From the cell containing the given text, extract its center point as [X, Y] coordinate. 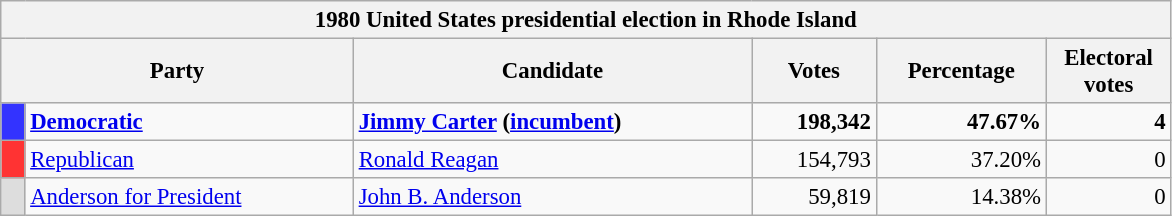
154,793 [814, 160]
59,819 [814, 197]
Electoral votes [1108, 72]
Votes [814, 72]
4 [1108, 122]
Percentage [961, 72]
198,342 [814, 122]
John B. Anderson [552, 197]
Candidate [552, 72]
Anderson for President [189, 197]
14.38% [961, 197]
Party [178, 72]
1980 United States presidential election in Rhode Island [586, 20]
Democratic [189, 122]
Jimmy Carter (incumbent) [552, 122]
47.67% [961, 122]
Republican [189, 160]
37.20% [961, 160]
Ronald Reagan [552, 160]
